Return the [X, Y] coordinate for the center point of the cell that contains the specified text.  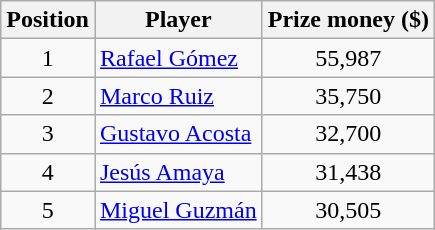
55,987 [348, 58]
Prize money ($) [348, 20]
5 [48, 210]
Player [178, 20]
Marco Ruiz [178, 96]
2 [48, 96]
32,700 [348, 134]
Rafael Gómez [178, 58]
1 [48, 58]
Gustavo Acosta [178, 134]
4 [48, 172]
Miguel Guzmán [178, 210]
31,438 [348, 172]
Jesús Amaya [178, 172]
3 [48, 134]
Position [48, 20]
35,750 [348, 96]
30,505 [348, 210]
